Scan for the cell matching the given text and deliver its (X, Y) coordinate at center. 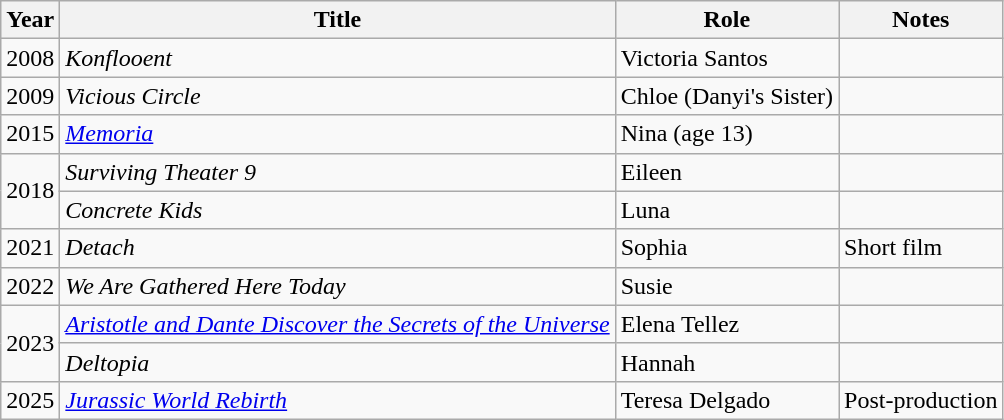
2015 (30, 134)
2008 (30, 58)
Hannah (726, 362)
Victoria Santos (726, 58)
Concrete Kids (338, 210)
Year (30, 20)
2023 (30, 343)
Susie (726, 286)
Luna (726, 210)
Deltopia (338, 362)
Memoria (338, 134)
Teresa Delgado (726, 400)
Konflooent (338, 58)
Role (726, 20)
Post-production (921, 400)
Aristotle and Dante Discover the Secrets of the Universe (338, 324)
Surviving Theater 9 (338, 172)
Notes (921, 20)
Elena Tellez (726, 324)
2018 (30, 191)
2021 (30, 248)
Detach (338, 248)
Vicious Circle (338, 96)
Chloe (Danyi's Sister) (726, 96)
Eileen (726, 172)
2009 (30, 96)
Jurassic World Rebirth (338, 400)
Nina (age 13) (726, 134)
Title (338, 20)
Short film (921, 248)
Sophia (726, 248)
2025 (30, 400)
We Are Gathered Here Today (338, 286)
2022 (30, 286)
